Scan for the cell matching the given text and deliver its (x, y) coordinate at center. 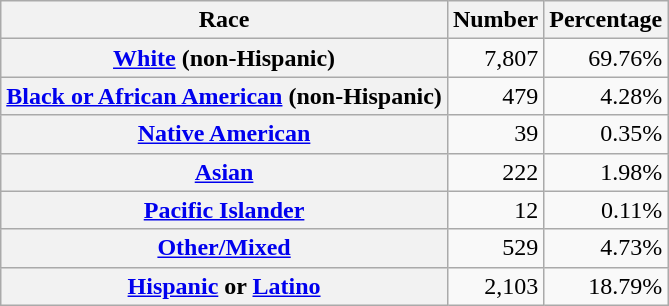
Race (224, 20)
White (non-Hispanic) (224, 58)
39 (495, 134)
Number (495, 20)
12 (495, 210)
Percentage (606, 20)
4.28% (606, 96)
0.11% (606, 210)
Black or African American (non-Hispanic) (224, 96)
1.98% (606, 172)
7,807 (495, 58)
Hispanic or Latino (224, 286)
Native American (224, 134)
479 (495, 96)
0.35% (606, 134)
2,103 (495, 286)
529 (495, 248)
Other/Mixed (224, 248)
18.79% (606, 286)
222 (495, 172)
4.73% (606, 248)
Asian (224, 172)
Pacific Islander (224, 210)
69.76% (606, 58)
